Capture the cell that displays the provided text and extract its (X, Y) central coordinate. 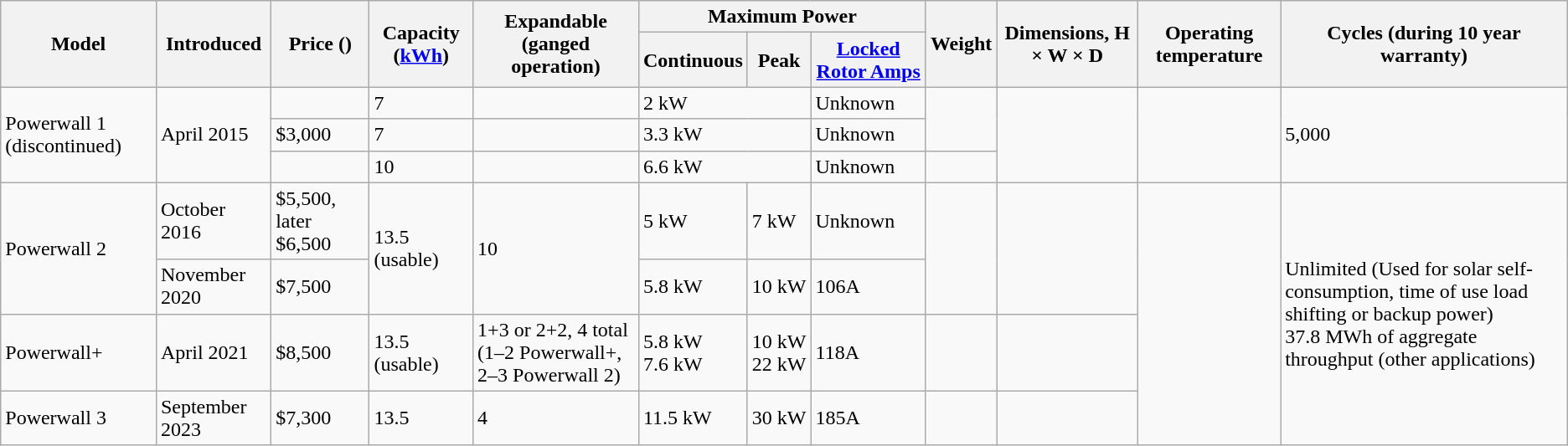
4 (556, 418)
$3,000 (320, 135)
Continuous (693, 60)
Maximum Power (782, 17)
$8,500 (320, 352)
$5,500, later $6,500 (320, 221)
11.5 kW (693, 418)
1+3 or 2+2, 4 total(1–2 Powerwall+, 2–3 Powerwall 2) (556, 352)
Unlimited (Used for solar self-consumption, time of use load shifting or backup power)37.8 MWh of aggregate throughput (other applications) (1424, 314)
Locked Rotor Amps (868, 60)
5.8 kW 7.6 kW (693, 352)
Weight (961, 44)
106A (868, 286)
7 kW (779, 221)
November 2020 (213, 286)
April 2015 (213, 135)
2 kW (725, 103)
Cycles (during 10 year warranty) (1424, 44)
5.8 kW (693, 286)
185A (868, 418)
10 kW (779, 286)
Peak (779, 60)
5 kW (693, 221)
10 kW 22 kW (779, 352)
30 kW (779, 418)
13.5 (421, 418)
Capacity (kWh) (421, 44)
Model (79, 44)
Dimensions, H × W × D (1067, 44)
$7,300 (320, 418)
Introduced (213, 44)
Powerwall 1 (discontinued) (79, 135)
Powerwall 3 (79, 418)
$7,500 (320, 286)
September 2023 (213, 418)
Powerwall+ (79, 352)
Price () (320, 44)
5,000 (1424, 135)
Operating temperature (1210, 44)
3.3 kW (725, 135)
118A (868, 352)
Powerwall 2 (79, 248)
April 2021 (213, 352)
Expandable (ganged operation) (556, 44)
6.6 kW (725, 167)
October 2016 (213, 221)
